For the text-containing cell, return its midpoint in [x, y] coordinate format. 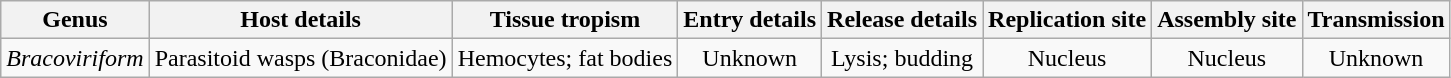
Hemocytes; fat bodies [565, 58]
Parasitoid wasps (Braconidae) [300, 58]
Replication site [1068, 20]
Genus [75, 20]
Bracoviriform [75, 58]
Host details [300, 20]
Lysis; budding [902, 58]
Entry details [750, 20]
Tissue tropism [565, 20]
Transmission [1376, 20]
Release details [902, 20]
Assembly site [1227, 20]
